Locate the cell with the specified text and output its [X, Y] center coordinate. 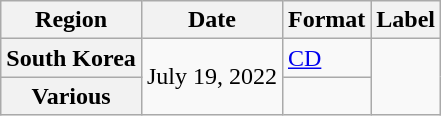
Region [72, 20]
CD [326, 58]
Label [406, 20]
South Korea [72, 58]
July 19, 2022 [212, 77]
Date [212, 20]
Various [72, 96]
Format [326, 20]
